Capture the cell that displays the provided text and extract its [x, y] central coordinate. 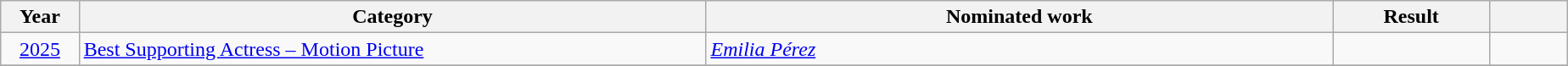
Nominated work [1020, 17]
Result [1412, 17]
Emilia Pérez [1020, 49]
Year [40, 17]
Best Supporting Actress – Motion Picture [392, 49]
2025 [40, 49]
Category [392, 17]
